Provide the [X, Y] coordinate of the cell's center where the given text is located.  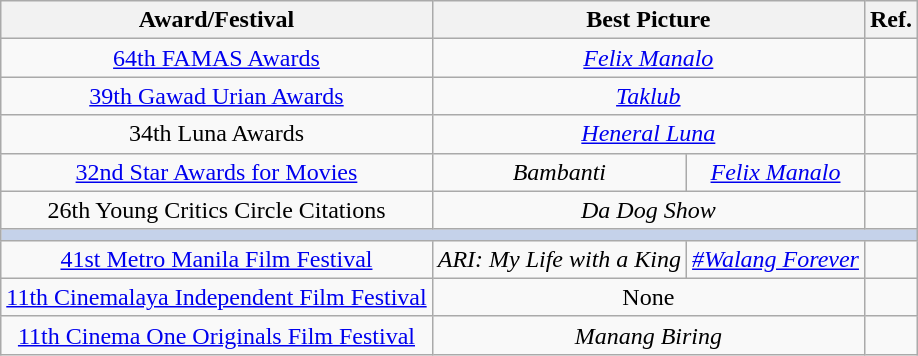
#Walang Forever [776, 259]
Manang Biring [648, 335]
11th Cinema One Originals Film Festival [216, 335]
11th Cinemalaya Independent Film Festival [216, 297]
Award/Festival [216, 20]
32nd Star Awards for Movies [216, 172]
Ref. [890, 20]
Bambanti [559, 172]
Taklub [648, 96]
41st Metro Manila Film Festival [216, 259]
26th Young Critics Circle Citations [216, 210]
ARI: My Life with a King [559, 259]
Heneral Luna [648, 134]
39th Gawad Urian Awards [216, 96]
Da Dog Show [648, 210]
64th FAMAS Awards [216, 58]
Best Picture [648, 20]
None [648, 297]
34th Luna Awards [216, 134]
